From the cell containing the given text, extract its center point as [X, Y] coordinate. 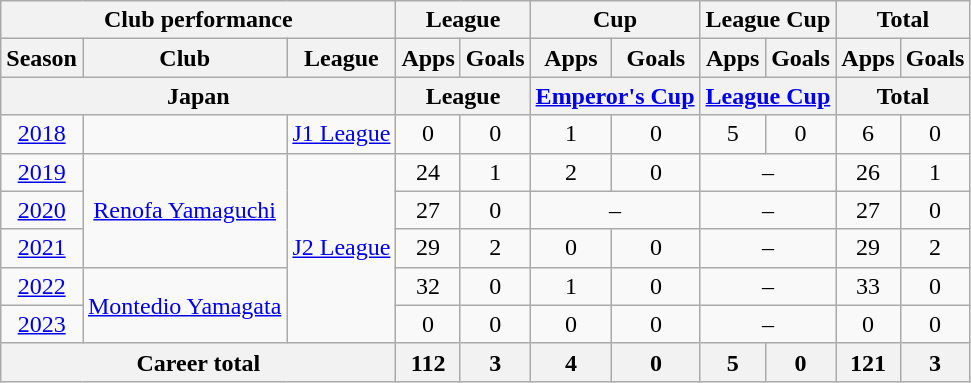
2018 [42, 134]
Season [42, 58]
26 [868, 172]
2022 [42, 286]
Club [184, 58]
Japan [198, 96]
Career total [198, 362]
33 [868, 286]
Montedio Yamagata [184, 305]
4 [571, 362]
Club performance [198, 20]
Renofa Yamaguchi [184, 210]
6 [868, 134]
J2 League [342, 248]
24 [428, 172]
2020 [42, 210]
J1 League [342, 134]
112 [428, 362]
121 [868, 362]
2019 [42, 172]
Cup [615, 20]
Emperor's Cup [615, 96]
2023 [42, 324]
32 [428, 286]
2021 [42, 248]
